Detect which cell encompasses the target text, then output its (x, y) center coordinate. 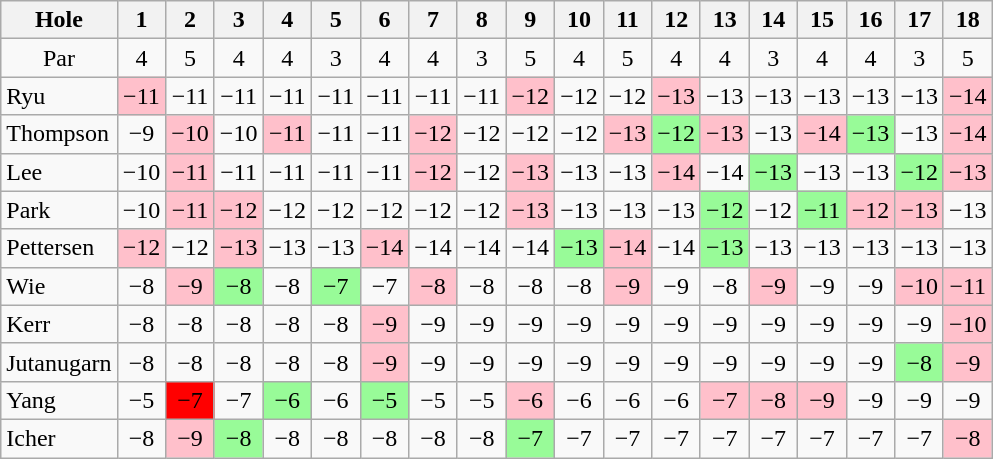
Wie (59, 286)
17 (920, 20)
9 (530, 20)
13 (724, 20)
Icher (59, 438)
Yang (59, 400)
14 (774, 20)
Thompson (59, 134)
16 (870, 20)
10 (580, 20)
11 (628, 20)
Hole (59, 20)
Par (59, 58)
2 (190, 20)
Park (59, 210)
1 (142, 20)
18 (968, 20)
6 (384, 20)
Pettersen (59, 248)
12 (676, 20)
Lee (59, 172)
Kerr (59, 324)
Ryu (59, 96)
Jutanugarn (59, 362)
7 (434, 20)
15 (822, 20)
8 (482, 20)
